Output the [X, Y] coordinate of the center of the cell containing the given text.  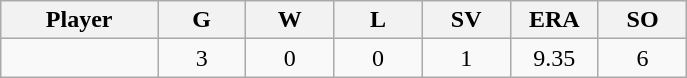
L [378, 20]
3 [202, 58]
9.35 [554, 58]
6 [642, 58]
Player [80, 20]
ERA [554, 20]
SV [466, 20]
G [202, 20]
W [290, 20]
1 [466, 58]
SO [642, 20]
